Scan for the cell matching the given text and deliver its [x, y] coordinate at center. 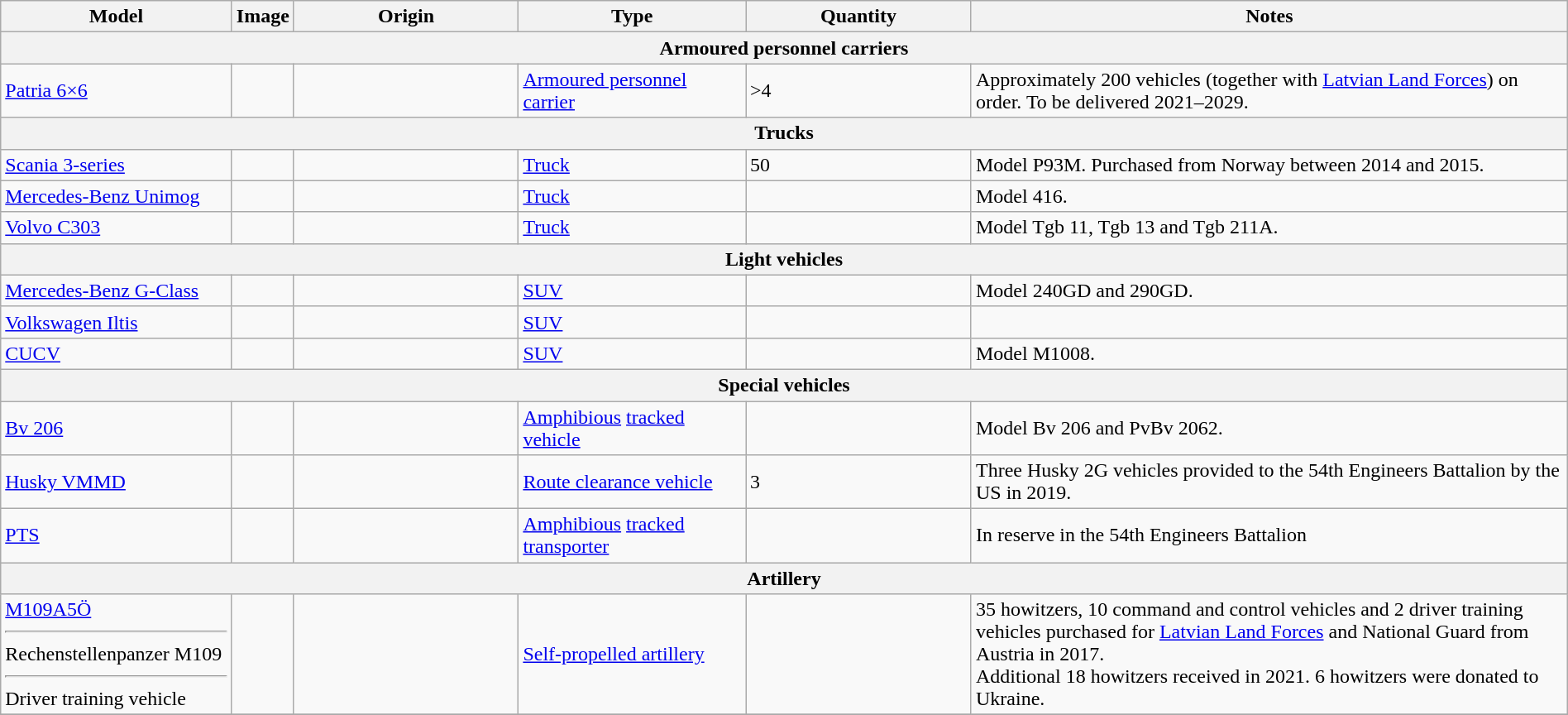
In reserve in the 54th Engineers Battalion [1269, 536]
Bv 206 [117, 427]
PTS [117, 536]
Light vehicles [784, 259]
Armoured personnel carriers [784, 48]
50 [858, 165]
Model P93M. Purchased from Norway between 2014 and 2015. [1269, 165]
CUCV [117, 353]
Volvo C303 [117, 228]
Special vehicles [784, 385]
Self-propelled artillery [632, 655]
Notes [1269, 17]
Volkswagen Iltis [117, 322]
3 [858, 482]
Patria 6×6 [117, 91]
Origin [406, 17]
Type [632, 17]
Scania 3-series [117, 165]
Model 416. [1269, 196]
Image [263, 17]
Quantity [858, 17]
Model [117, 17]
Mercedes-Benz Unimog [117, 196]
M109A5ÖRechenstellenpanzer M109Driver training vehicle [117, 655]
Mercedes-Benz G-Class [117, 290]
Trucks [784, 133]
Model Bv 206 and PvBv 2062. [1269, 427]
Approximately 200 vehicles (together with Latvian Land Forces) on order. To be delivered 2021–2029. [1269, 91]
Artillery [784, 578]
Three Husky 2G vehicles provided to the 54th Engineers Battalion by the US in 2019. [1269, 482]
Amphibious tracked vehicle [632, 427]
>4 [858, 91]
Model Tgb 11, Tgb 13 and Tgb 211A. [1269, 228]
Amphibious tracked transporter [632, 536]
Route clearance vehicle [632, 482]
Model M1008. [1269, 353]
Husky VMMD [117, 482]
Armoured personnel carrier [632, 91]
Model 240GD and 290GD. [1269, 290]
